Identify which cell holds the provided text, then report its [x, y] central coordinate. 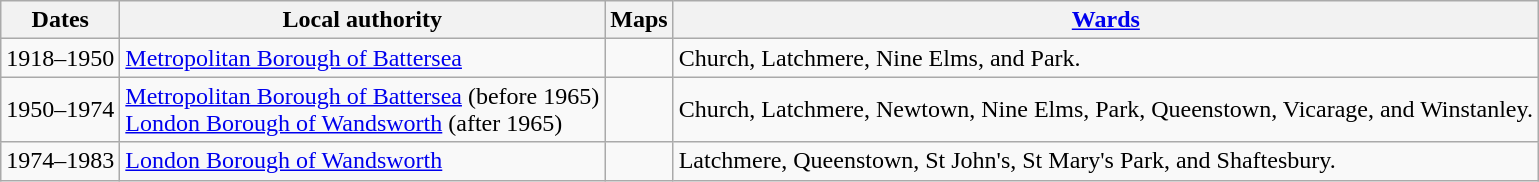
Church, Latchmere, Nine Elms, and Park. [1106, 58]
Maps [639, 20]
Church, Latchmere, Newtown, Nine Elms, Park, Queenstown, Vicarage, and Winstanley. [1106, 110]
Latchmere, Queenstown, St John's, St Mary's Park, and Shaftesbury. [1106, 161]
Dates [60, 20]
London Borough of Wandsworth [362, 161]
Wards [1106, 20]
1918–1950 [60, 58]
1950–1974 [60, 110]
Metropolitan Borough of Battersea [362, 58]
1974–1983 [60, 161]
Metropolitan Borough of Battersea (before 1965)London Borough of Wandsworth (after 1965) [362, 110]
Local authority [362, 20]
